Scan for the cell matching the given text and deliver its (x, y) coordinate at center. 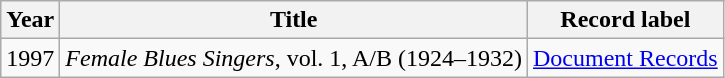
Title (294, 20)
1997 (30, 58)
Female Blues Singers, vol. 1, A/B (1924–1932) (294, 58)
Document Records (626, 58)
Year (30, 20)
Record label (626, 20)
